Locate the cell with the specified text and output its [X, Y] center coordinate. 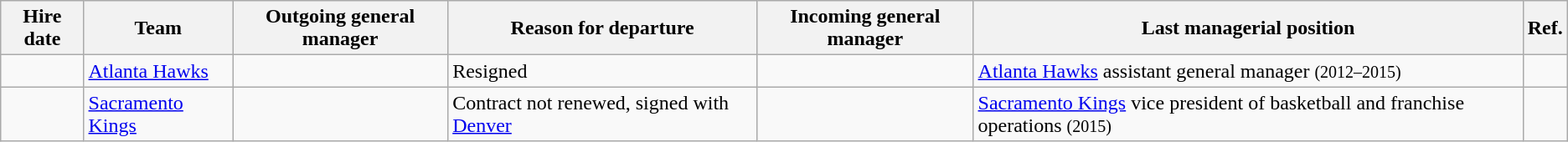
Sacramento Kings [158, 114]
Outgoing general manager [340, 28]
Team [158, 28]
Incoming general manager [865, 28]
Last managerial position [1248, 28]
Atlanta Hawks assistant general manager (2012–2015) [1248, 71]
Ref. [1545, 28]
Hire date [42, 28]
Atlanta Hawks [158, 71]
Reason for departure [603, 28]
Sacramento Kings vice president of basketball and franchise operations (2015) [1248, 114]
Resigned [603, 71]
Contract not renewed, signed with Denver [603, 114]
